Find where the given text appears and provide that cell's center as (X, Y) coordinate. 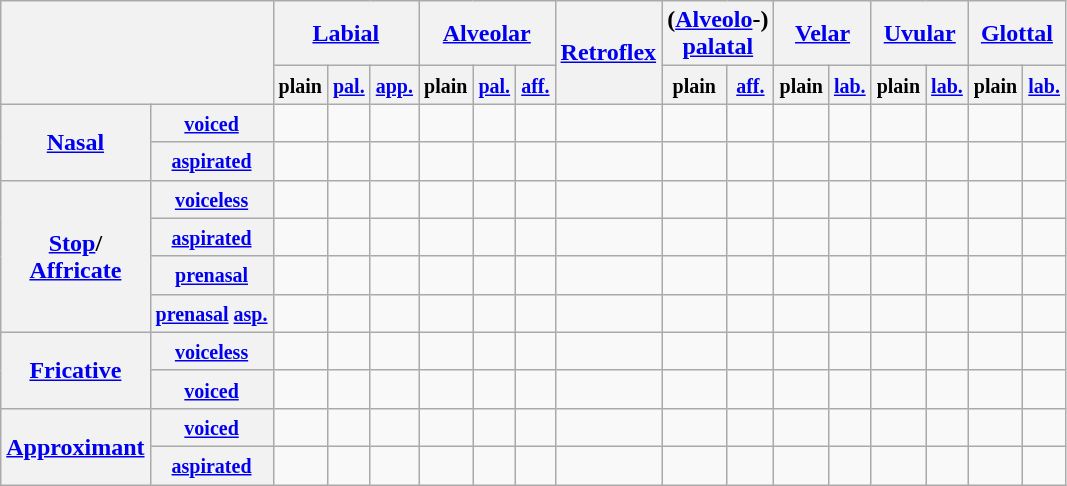
Velar (822, 34)
Glottal (1016, 34)
prenasal (212, 275)
Retroflex (608, 52)
Alveolar (486, 34)
(Alveolo-)palatal (718, 34)
Fricative (76, 370)
app. (394, 85)
Nasal (76, 142)
Uvular (920, 34)
Approximant (76, 446)
Labial (346, 34)
prenasal asp. (212, 313)
Stop/Affricate (76, 256)
